Extract the (x, y) coordinate from the center of the cell holding the provided text.  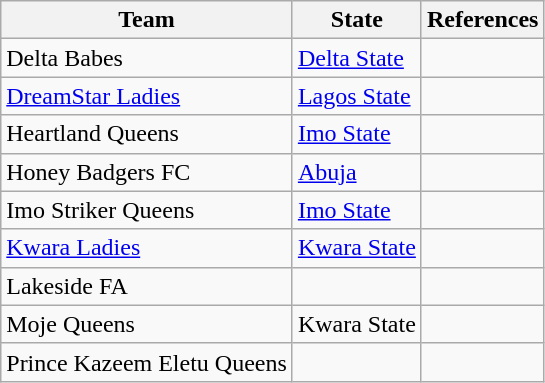
DreamStar Ladies (147, 96)
References (482, 20)
Heartland Queens (147, 134)
Lakeside FA (147, 286)
Team (147, 20)
Kwara Ladies (147, 248)
Abuja (356, 172)
Lagos State (356, 96)
Delta Babes (147, 58)
Moje Queens (147, 324)
Honey Badgers FC (147, 172)
Prince Kazeem Eletu Queens (147, 362)
Imo Striker Queens (147, 210)
State (356, 20)
Delta State (356, 58)
